Capture the cell that displays the provided text and extract its [x, y] central coordinate. 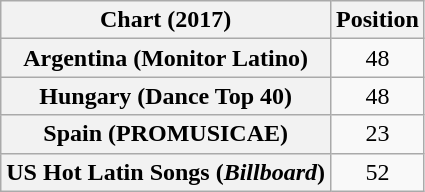
US Hot Latin Songs (Billboard) [166, 172]
Hungary (Dance Top 40) [166, 96]
Chart (2017) [166, 20]
23 [378, 134]
52 [378, 172]
Position [378, 20]
Argentina (Monitor Latino) [166, 58]
Spain (PROMUSICAE) [166, 134]
